Extract the (X, Y) coordinate from the center of the cell holding the provided text.  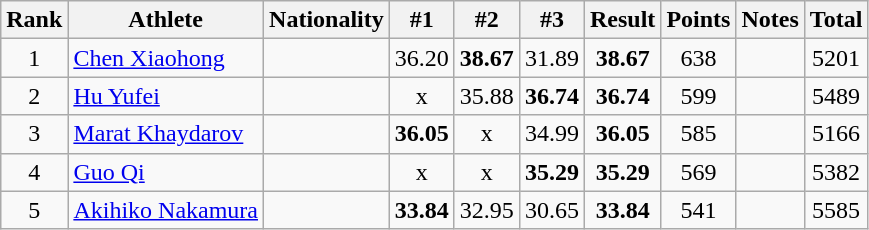
Notes (770, 20)
638 (698, 58)
#2 (486, 20)
Points (698, 20)
Guo Qi (166, 172)
31.89 (552, 58)
35.88 (486, 96)
599 (698, 96)
2 (34, 96)
Chen Xiaohong (166, 58)
5489 (836, 96)
5382 (836, 172)
1 (34, 58)
Athlete (166, 20)
36.20 (422, 58)
Rank (34, 20)
585 (698, 134)
Result (622, 20)
5585 (836, 210)
5 (34, 210)
5201 (836, 58)
Akihiko Nakamura (166, 210)
Hu Yufei (166, 96)
30.65 (552, 210)
Nationality (327, 20)
569 (698, 172)
5166 (836, 134)
Total (836, 20)
3 (34, 134)
4 (34, 172)
34.99 (552, 134)
Marat Khaydarov (166, 134)
32.95 (486, 210)
541 (698, 210)
#1 (422, 20)
#3 (552, 20)
